Detect which cell encompasses the target text, then output its [x, y] center coordinate. 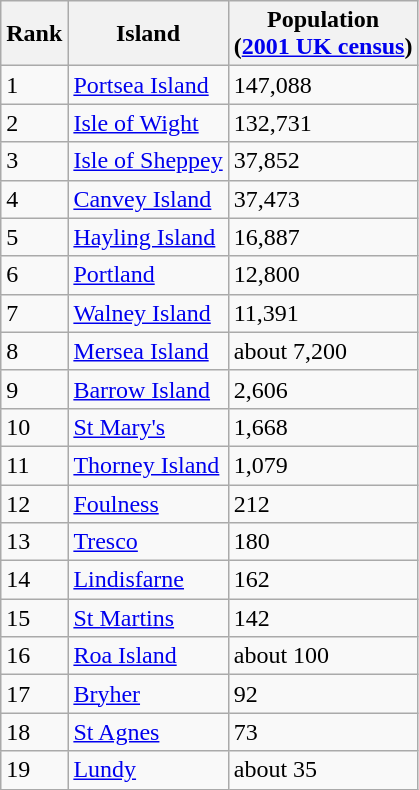
19 [34, 770]
St Agnes [148, 732]
Isle of Sheppey [148, 161]
Portland [148, 275]
2,606 [323, 389]
Barrow Island [148, 389]
about 35 [323, 770]
Foulness [148, 503]
162 [323, 580]
4 [34, 199]
1,668 [323, 427]
37,473 [323, 199]
15 [34, 618]
11 [34, 465]
142 [323, 618]
16,887 [323, 237]
12 [34, 503]
St Mary's [148, 427]
2 [34, 123]
17 [34, 694]
3 [34, 161]
about 100 [323, 656]
11,391 [323, 313]
5 [34, 237]
14 [34, 580]
Bryher [148, 694]
92 [323, 694]
Isle of Wight [148, 123]
about 7,200 [323, 351]
212 [323, 503]
Population (2001 UK census) [323, 34]
Portsea Island [148, 85]
St Martins [148, 618]
37,852 [323, 161]
Lundy [148, 770]
Mersea Island [148, 351]
73 [323, 732]
1,079 [323, 465]
8 [34, 351]
Hayling Island [148, 237]
16 [34, 656]
Rank [34, 34]
Roa Island [148, 656]
132,731 [323, 123]
Island [148, 34]
12,800 [323, 275]
Thorney Island [148, 465]
147,088 [323, 85]
Lindisfarne [148, 580]
Walney Island [148, 313]
1 [34, 85]
6 [34, 275]
180 [323, 542]
Canvey Island [148, 199]
18 [34, 732]
Tresco [148, 542]
9 [34, 389]
10 [34, 427]
13 [34, 542]
7 [34, 313]
